Determine the (x, y) coordinate at the center of the cell enclosing the given text.  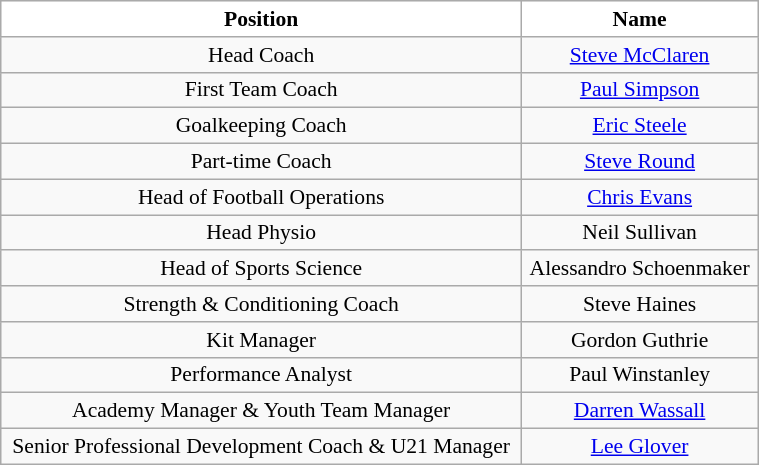
Paul Winstanley (640, 375)
Head of Football Operations (262, 197)
Part-time Coach (262, 162)
Name (640, 19)
Lee Glover (640, 447)
Kit Manager (262, 340)
Steve McClaren (640, 55)
Darren Wassall (640, 411)
Paul Simpson (640, 90)
Alessandro Schoenmaker (640, 269)
Chris Evans (640, 197)
Steve Round (640, 162)
Goalkeeping Coach (262, 126)
Eric Steele (640, 126)
Head of Sports Science (262, 269)
Position (262, 19)
Gordon Guthrie (640, 340)
Senior Professional Development Coach & U21 Manager (262, 447)
First Team Coach (262, 90)
Steve Haines (640, 304)
Head Physio (262, 233)
Academy Manager & Youth Team Manager (262, 411)
Neil Sullivan (640, 233)
Performance Analyst (262, 375)
Head Coach (262, 55)
Strength & Conditioning Coach (262, 304)
